Return the (x, y) coordinate for the center point of the cell that contains the specified text.  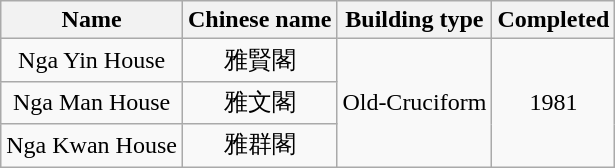
Nga Yin House (92, 60)
Name (92, 20)
Nga Man House (92, 102)
Chinese name (259, 20)
Completed (554, 20)
Old-Cruciform (414, 103)
雅賢閣 (259, 60)
1981 (554, 103)
雅群閣 (259, 146)
雅文閣 (259, 102)
Building type (414, 20)
Nga Kwan House (92, 146)
